Determine the (X, Y) coordinate at the center of the cell enclosing the given text.  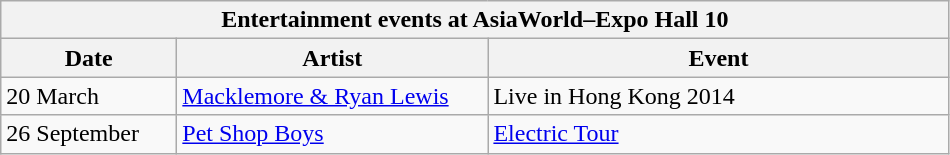
Entertainment events at AsiaWorld–Expo Hall 10 (475, 20)
Event (718, 58)
Date (89, 58)
26 September (89, 134)
Artist (332, 58)
Electric Tour (718, 134)
Macklemore & Ryan Lewis (332, 96)
Pet Shop Boys (332, 134)
20 March (89, 96)
Live in Hong Kong 2014 (718, 96)
